Detect which cell encompasses the target text, then output its (X, Y) center coordinate. 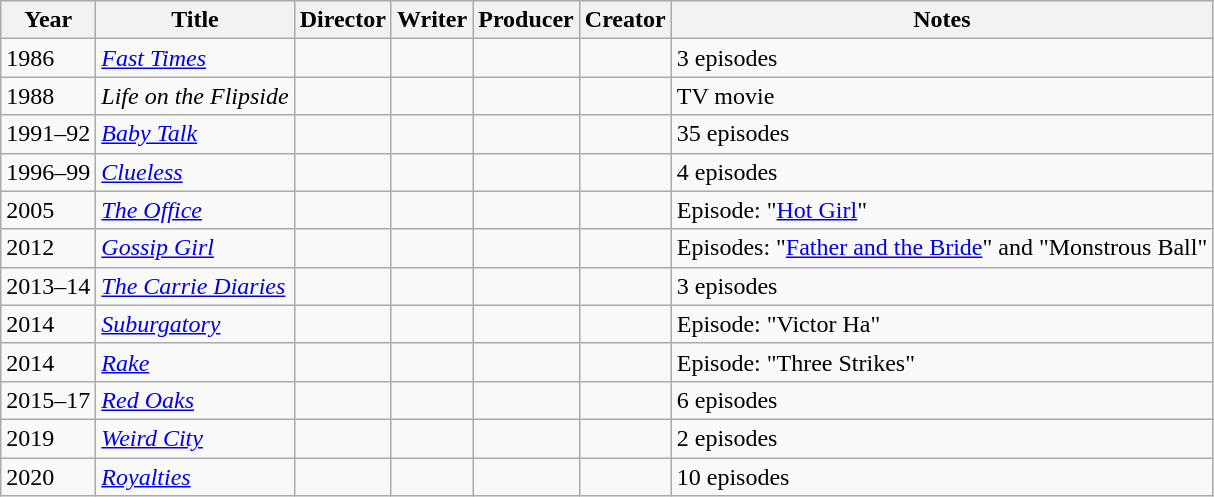
Creator (625, 20)
Episode: "Hot Girl" (942, 210)
Fast Times (195, 58)
4 episodes (942, 172)
10 episodes (942, 477)
2019 (48, 438)
Writer (432, 20)
Episode: "Victor Ha" (942, 324)
Producer (526, 20)
2012 (48, 248)
Gossip Girl (195, 248)
1996–99 (48, 172)
Episode: "Three Strikes" (942, 362)
Title (195, 20)
Royalties (195, 477)
Notes (942, 20)
2005 (48, 210)
Suburgatory (195, 324)
Episodes: "Father and the Bride" and "Monstrous Ball" (942, 248)
Rake (195, 362)
Red Oaks (195, 400)
2 episodes (942, 438)
TV movie (942, 96)
2015–17 (48, 400)
Life on the Flipside (195, 96)
35 episodes (942, 134)
1991–92 (48, 134)
Year (48, 20)
The Carrie Diaries (195, 286)
6 episodes (942, 400)
1988 (48, 96)
Weird City (195, 438)
Clueless (195, 172)
2020 (48, 477)
The Office (195, 210)
Baby Talk (195, 134)
2013–14 (48, 286)
Director (342, 20)
1986 (48, 58)
